Extract the (x, y) coordinate from the center of the cell holding the provided text.  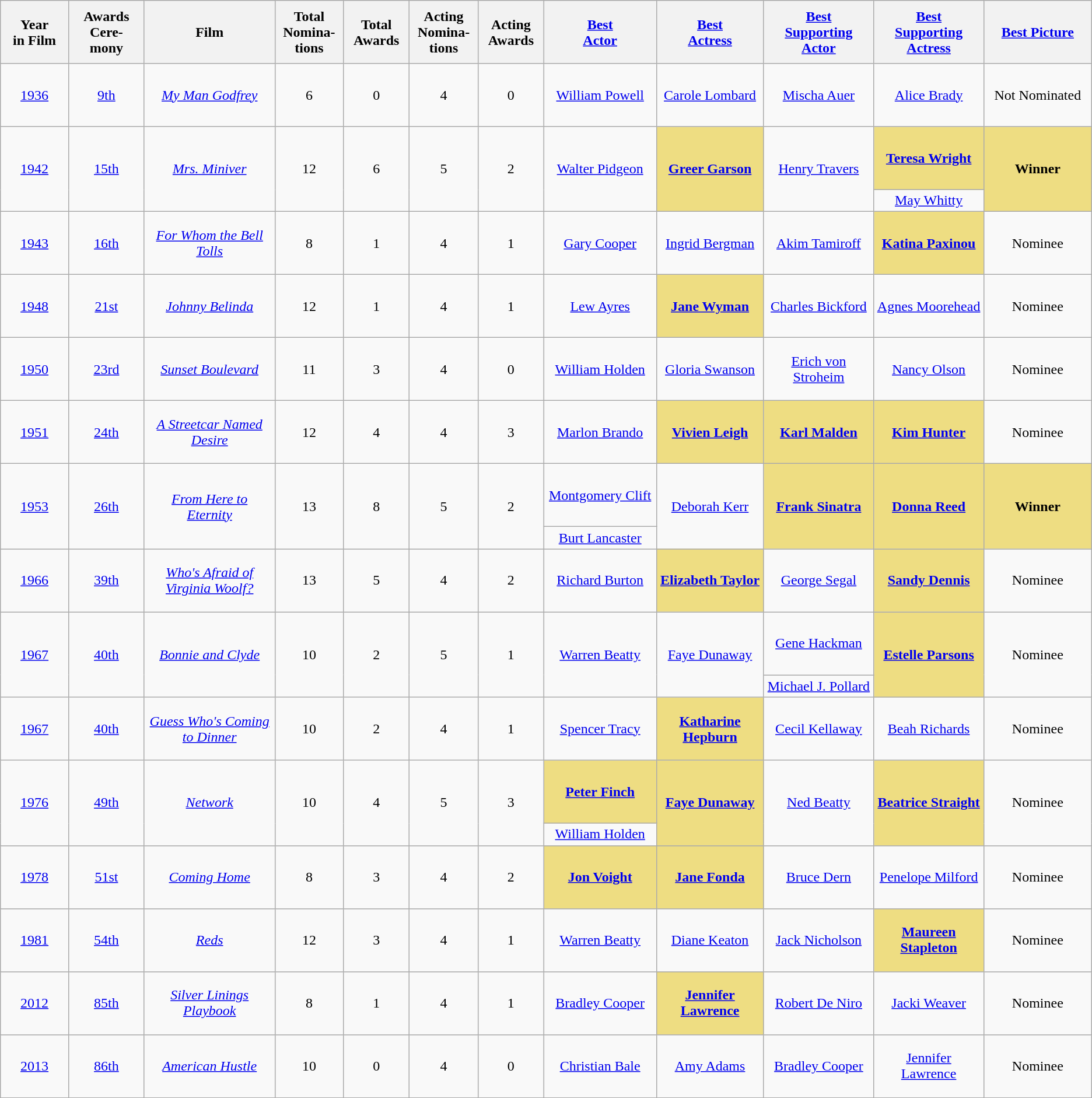
Amy Adams (710, 1066)
Spencer Tracy (600, 729)
Marlon Brando (600, 432)
Gary Cooper (600, 243)
May Whitty (929, 201)
23rd (106, 369)
54th (106, 940)
Agnes Moorehead (929, 306)
A Streetcar Named Desire (209, 432)
Jon Voight (600, 877)
Elizabeth Taylor (710, 581)
Donna Reed (929, 506)
Gene Hackman (819, 644)
Not Nominated (1037, 95)
Jane Fonda (710, 877)
Who's Afraid of Virginia Woolf? (209, 581)
Erich von Stroheim (819, 369)
1978 (35, 877)
Sunset Boulevard (209, 369)
Kim Hunter (929, 432)
39th (106, 581)
Robert De Niro (819, 1003)
86th (106, 1066)
Mrs. Miniver (209, 169)
Frank Sinatra (819, 506)
Michael J. Pollard (819, 686)
TotalNomina-tions (309, 32)
2013 (35, 1066)
Estelle Parsons (929, 655)
Peter Finch (600, 792)
ActingAwards (511, 32)
Carole Lombard (710, 95)
Best Picture (1037, 32)
Mischa Auer (819, 95)
George Segal (819, 581)
Akim Tamiroff (819, 243)
BestSupporting Actress (929, 32)
Bonnie and Clyde (209, 655)
Vivien Leigh (710, 432)
Yearin Film (35, 32)
1966 (35, 581)
My Man Godfrey (209, 95)
Reds (209, 940)
Charles Bickford (819, 306)
Greer Garson (710, 169)
1936 (35, 95)
Katharine Hepburn (710, 729)
85th (106, 1003)
1981 (35, 940)
Christian Bale (600, 1066)
1950 (35, 369)
Jacki Weaver (929, 1003)
Ned Beatty (819, 803)
Lew Ayres (600, 306)
Silver Linings Playbook (209, 1003)
Jane Wyman (710, 306)
1948 (35, 306)
Johnny Belinda (209, 306)
Bruce Dern (819, 877)
Karl Malden (819, 432)
Deborah Kerr (710, 506)
Film (209, 32)
Nancy Olson (929, 369)
Henry Travers (819, 169)
26th (106, 506)
1953 (35, 506)
1942 (35, 169)
51st (106, 877)
Network (209, 803)
Cecil Kellaway (819, 729)
Beah Richards (929, 729)
24th (106, 432)
BestActor (600, 32)
Maureen Stapleton (929, 940)
21st (106, 306)
For Whom the Bell Tolls (209, 243)
Katina Paxinou (929, 243)
From Here to Eternity (209, 506)
Beatrice Straight (929, 803)
American Hustle (209, 1066)
1976 (35, 803)
Penelope Milford (929, 877)
Montgomery Clift (600, 495)
Guess Who's Coming to Dinner (209, 729)
Sandy Dennis (929, 581)
Coming Home (209, 877)
TotalAwards (377, 32)
ActingNomina-tions (444, 32)
11 (309, 369)
Burt Lancaster (600, 538)
Jack Nicholson (819, 940)
Richard Burton (600, 581)
49th (106, 803)
AwardsCere-mony (106, 32)
Walter Pidgeon (600, 169)
BestSupporting Actor (819, 32)
2012 (35, 1003)
Gloria Swanson (710, 369)
Teresa Wright (929, 158)
Alice Brady (929, 95)
15th (106, 169)
William Powell (600, 95)
1943 (35, 243)
Ingrid Bergman (710, 243)
Diane Keaton (710, 940)
16th (106, 243)
9th (106, 95)
BestActress (710, 32)
1951 (35, 432)
